Detect which cell encompasses the target text, then output its [x, y] center coordinate. 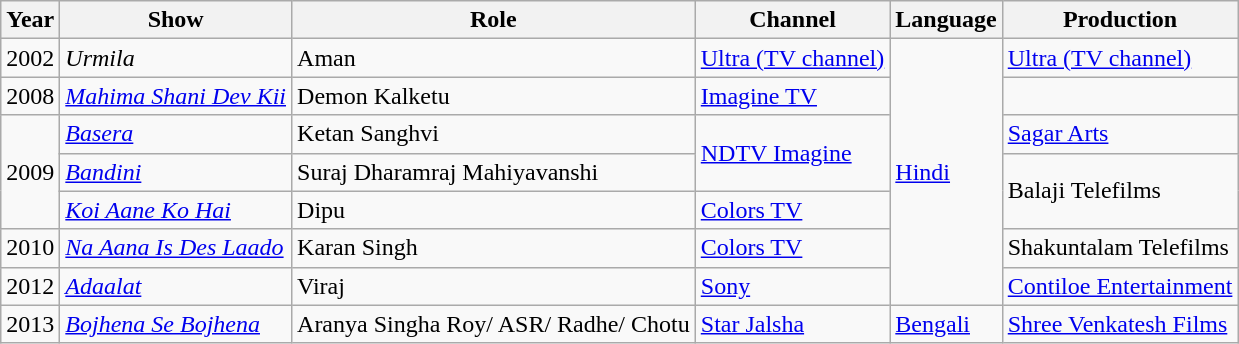
Aman [494, 58]
2002 [30, 58]
Year [30, 20]
Adaalat [176, 286]
Koi Aane Ko Hai [176, 210]
Demon Kalketu [494, 96]
2010 [30, 248]
Bengali [946, 324]
NDTV Imagine [792, 153]
2009 [30, 172]
Basera [176, 134]
Karan Singh [494, 248]
Aranya Singha Roy/ ASR/ Radhe/ Chotu [494, 324]
Sagar Arts [1120, 134]
Viraj [494, 286]
2013 [30, 324]
Shree Venkatesh Films [1120, 324]
2012 [30, 286]
Ketan Sanghvi [494, 134]
Imagine TV [792, 96]
Contiloe Entertainment [1120, 286]
Urmila [176, 58]
2008 [30, 96]
Dipu [494, 210]
Language [946, 20]
Shakuntalam Telefilms [1120, 248]
Production [1120, 20]
Channel [792, 20]
Star Jalsha [792, 324]
Hindi [946, 172]
Mahima Shani Dev Kii [176, 96]
Sony [792, 286]
Show [176, 20]
Balaji Telefilms [1120, 191]
Suraj Dharamraj Mahiyavanshi [494, 172]
Na Aana Is Des Laado [176, 248]
Role [494, 20]
Bojhena Se Bojhena [176, 324]
Bandini [176, 172]
